Return [x, y] of the center of cell containing provided text 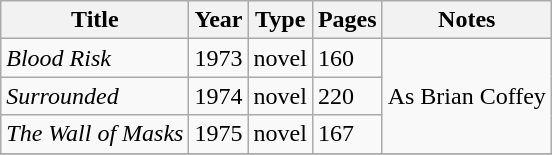
Title [95, 20]
As Brian Coffey [466, 96]
1974 [218, 96]
167 [347, 134]
1973 [218, 58]
Pages [347, 20]
Blood Risk [95, 58]
Notes [466, 20]
160 [347, 58]
Surrounded [95, 96]
Year [218, 20]
1975 [218, 134]
Type [280, 20]
The Wall of Masks [95, 134]
220 [347, 96]
